Scan for the cell matching the given text and deliver its (X, Y) coordinate at center. 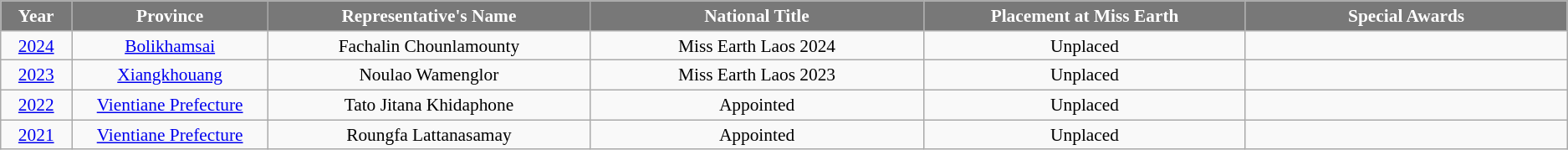
Placement at Miss Earth (1085, 16)
Special Awards (1407, 16)
Miss Earth Laos 2024 (757, 46)
Tato Jitana Khidaphone (430, 106)
Noulao Wamenglor (430, 75)
2024 (37, 46)
National Title (757, 16)
Representative's Name (430, 16)
Bolikhamsai (171, 46)
Xiangkhouang (171, 75)
2022 (37, 106)
Roungfa Lattanasamay (430, 135)
Year (37, 16)
2021 (37, 135)
2023 (37, 75)
Miss Earth Laos 2023 (757, 75)
Province (171, 16)
Fachalin Chounlamounty (430, 46)
